Search for the cell housing the specified text and yield its (x, y) center coordinate. 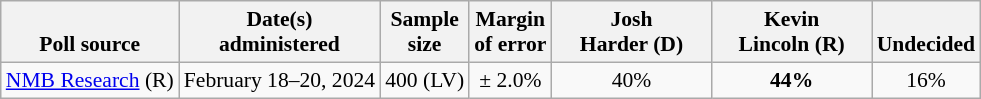
Poll source (90, 32)
40% (631, 80)
JoshHarder (D) (631, 32)
Date(s)administered (280, 32)
Samplesize (424, 32)
NMB Research (R) (90, 80)
February 18–20, 2024 (280, 80)
16% (926, 80)
400 (LV) (424, 80)
Marginof error (510, 32)
± 2.0% (510, 80)
44% (792, 80)
Undecided (926, 32)
KevinLincoln (R) (792, 32)
